Search for the cell housing the specified text and yield its [x, y] center coordinate. 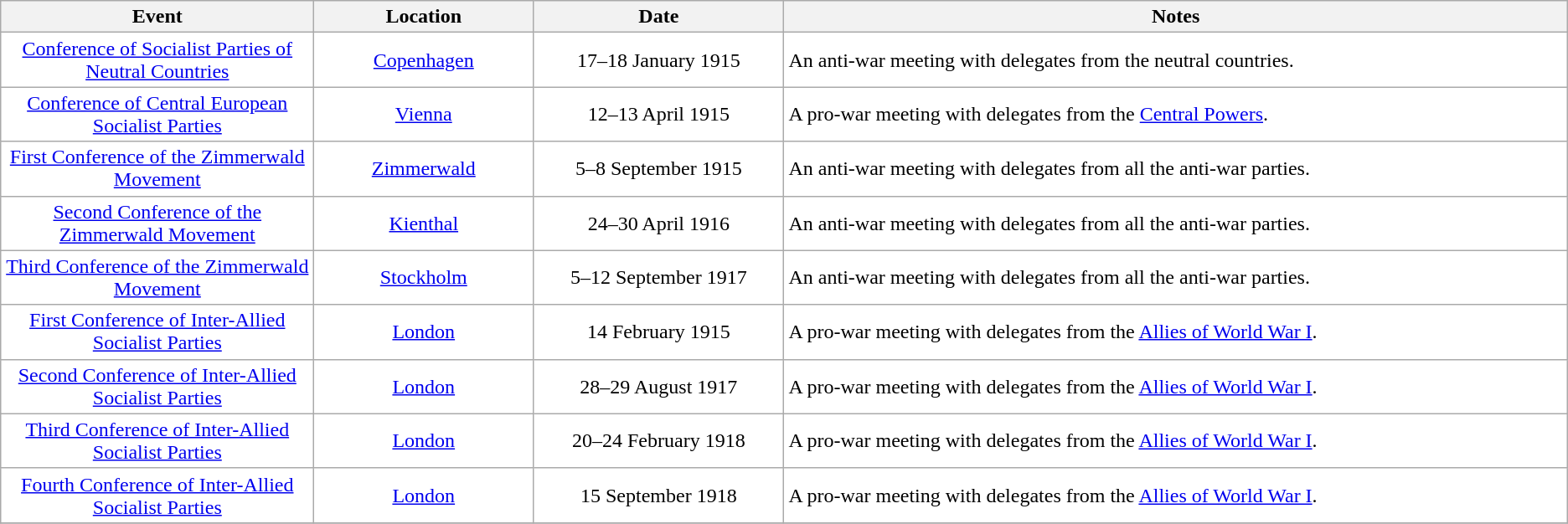
Conference of Central European Socialist Parties [157, 114]
17–18 January 1915 [658, 60]
Zimmerwald [424, 169]
12–13 April 1915 [658, 114]
Second Conference of Inter-Allied Socialist Parties [157, 387]
28–29 August 1917 [658, 387]
Date [658, 17]
First Conference of Inter-Allied Socialist Parties [157, 331]
5–8 September 1915 [658, 169]
Third Conference of Inter-Allied Socialist Parties [157, 440]
Location [424, 17]
5–12 September 1917 [658, 278]
Conference of Socialist Parties of Neutral Countries [157, 60]
20–24 February 1918 [658, 440]
14 February 1915 [658, 331]
Third Conference of the Zimmerwald Movement [157, 278]
15 September 1918 [658, 496]
Fourth Conference of Inter-Allied Socialist Parties [157, 496]
Vienna [424, 114]
Event [157, 17]
Second Conference of the Zimmerwald Movement [157, 223]
Copenhagen [424, 60]
24–30 April 1916 [658, 223]
First Conference of the Zimmerwald Movement [157, 169]
Kienthal [424, 223]
An anti-war meeting with delegates from the neutral countries. [1176, 60]
A pro-war meeting with delegates from the Central Powers. [1176, 114]
Notes [1176, 17]
Stockholm [424, 278]
